Provide the (X, Y) coordinate of the cell's center where the given text is located.  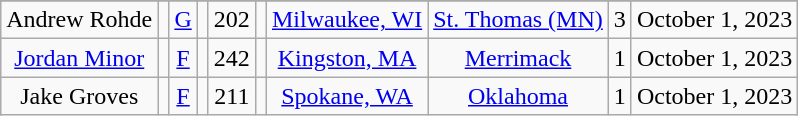
211 (232, 96)
242 (232, 58)
3 (620, 20)
202 (232, 20)
Oklahoma (518, 96)
G (183, 20)
St. Thomas (MN) (518, 20)
Merrimack (518, 58)
Jordan Minor (80, 58)
Spokane, WA (346, 96)
Milwaukee, WI (346, 20)
Andrew Rohde (80, 20)
Kingston, MA (346, 58)
Jake Groves (80, 96)
